Return [X, Y] of the center of cell containing provided text 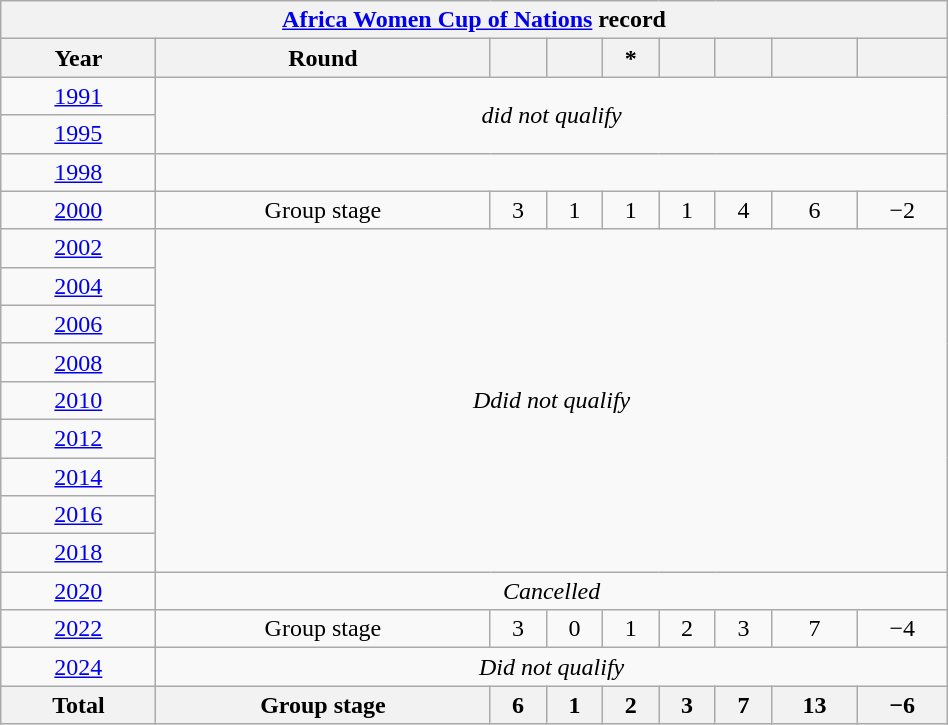
−4 [902, 629]
−6 [902, 705]
2014 [78, 477]
0 [574, 629]
13 [815, 705]
2010 [78, 400]
did not qualify [552, 115]
Total [78, 705]
2012 [78, 438]
Did not qualify [552, 667]
1995 [78, 134]
2004 [78, 286]
1991 [78, 96]
4 [743, 210]
1998 [78, 172]
2024 [78, 667]
2006 [78, 324]
Africa Women Cup of Nations record [474, 20]
2002 [78, 248]
Cancelled [552, 591]
2016 [78, 515]
2018 [78, 553]
2020 [78, 591]
2008 [78, 362]
2000 [78, 210]
Round [323, 58]
2022 [78, 629]
* [631, 58]
Year [78, 58]
−2 [902, 210]
Ddid not qualify [552, 400]
